Output the [x, y] coordinate of the center of the cell containing the given text.  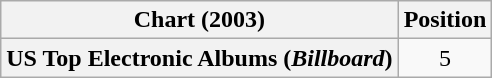
Chart (2003) [200, 20]
US Top Electronic Albums (Billboard) [200, 58]
Position [445, 20]
5 [445, 58]
